Search for the cell housing the specified text and yield its (x, y) center coordinate. 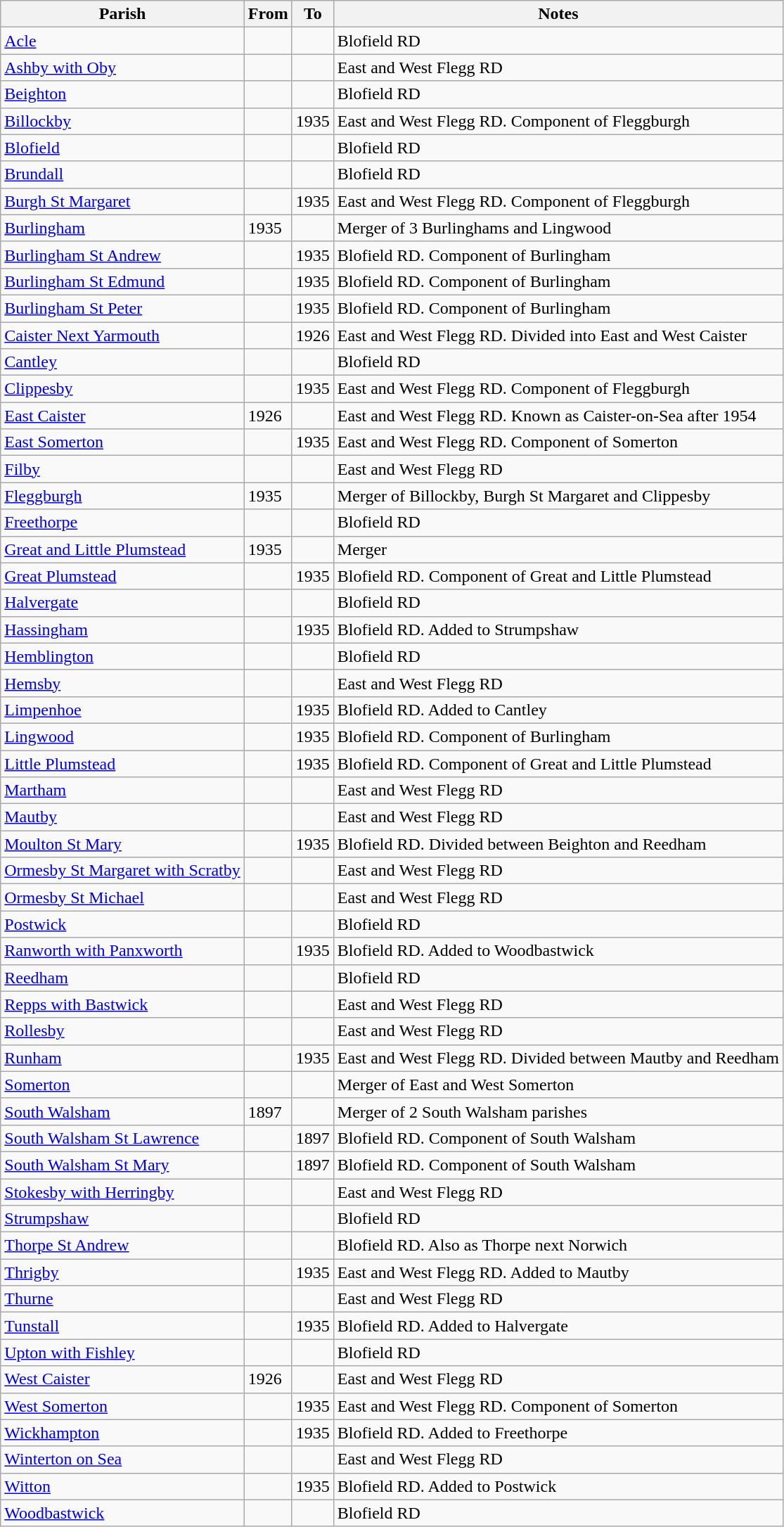
Tunstall (122, 1326)
Martham (122, 791)
Freethorpe (122, 523)
Wickhampton (122, 1433)
Thrigby (122, 1272)
Strumpshaw (122, 1219)
East and West Flegg RD. Divided into East and West Caister (558, 336)
Halvergate (122, 603)
Merger of East and West Somerton (558, 1085)
Repps with Bastwick (122, 1004)
Parish (122, 14)
West Caister (122, 1379)
Notes (558, 14)
Hemsby (122, 683)
East Caister (122, 416)
Ranworth with Panxworth (122, 951)
Runham (122, 1058)
Burlingham (122, 228)
Acle (122, 41)
Ormesby St Margaret with Scratby (122, 871)
Burlingham St Andrew (122, 255)
Thorpe St Andrew (122, 1246)
Rollesby (122, 1031)
Merger of 3 Burlinghams and Lingwood (558, 228)
Blofield RD. Added to Postwick (558, 1486)
Burlingham St Edmund (122, 281)
Stokesby with Herringby (122, 1192)
West Somerton (122, 1406)
Reedham (122, 978)
South Walsham St Lawrence (122, 1138)
Witton (122, 1486)
Thurne (122, 1299)
Brundall (122, 174)
Blofield RD. Added to Freethorpe (558, 1433)
Ormesby St Michael (122, 897)
Blofield RD. Added to Halvergate (558, 1326)
Blofield RD. Added to Cantley (558, 710)
Merger of 2 South Walsham parishes (558, 1111)
South Walsham St Mary (122, 1165)
Merger (558, 549)
Great and Little Plumstead (122, 549)
Cantley (122, 362)
South Walsham (122, 1111)
To (312, 14)
Caister Next Yarmouth (122, 336)
Burgh St Margaret (122, 201)
Mautby (122, 817)
Great Plumstead (122, 576)
Moulton St Mary (122, 844)
Hassingham (122, 630)
Blofield RD. Added to Woodbastwick (558, 951)
Limpenhoe (122, 710)
Woodbastwick (122, 1513)
Hemblington (122, 656)
East Somerton (122, 442)
Upton with Fishley (122, 1353)
Beighton (122, 94)
Filby (122, 469)
Clippesby (122, 389)
Blofield RD. Added to Strumpshaw (558, 630)
Blofield RD. Divided between Beighton and Reedham (558, 844)
Burlingham St Peter (122, 308)
East and West Flegg RD. Added to Mautby (558, 1272)
Blofield (122, 148)
Blofield RD. Also as Thorpe next Norwich (558, 1246)
From (268, 14)
East and West Flegg RD. Known as Caister-on-Sea after 1954 (558, 416)
Billockby (122, 121)
Ashby with Oby (122, 68)
Little Plumstead (122, 763)
Fleggburgh (122, 496)
Lingwood (122, 736)
East and West Flegg RD. Divided between Mautby and Reedham (558, 1058)
Winterton on Sea (122, 1459)
Somerton (122, 1085)
Postwick (122, 924)
Merger of Billockby, Burgh St Margaret and Clippesby (558, 496)
